Output the [x, y] coordinate of the center of the cell containing the given text.  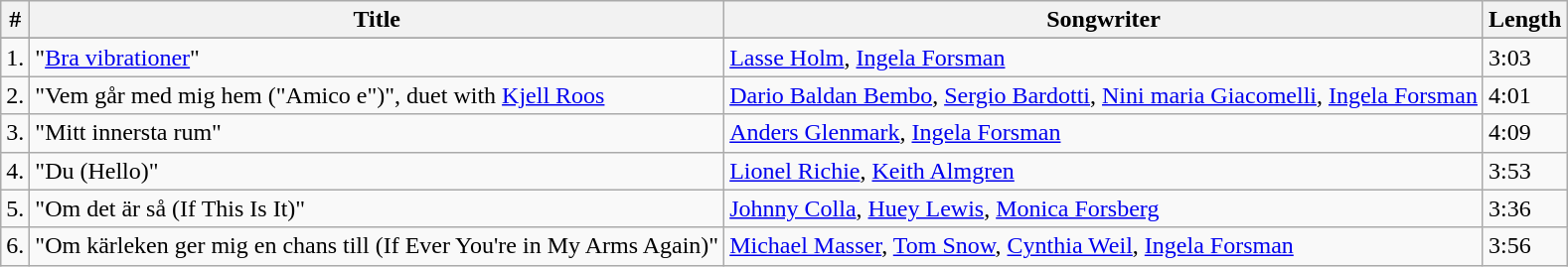
Johnny Colla, Huey Lewis, Monica Forsberg [1104, 208]
3:53 [1524, 171]
3:56 [1524, 246]
# [16, 20]
3:03 [1524, 58]
"Du (Hello)" [378, 171]
"Mitt innersta rum" [378, 133]
Lasse Holm, Ingela Forsman [1104, 58]
4:01 [1524, 95]
2. [16, 95]
1. [16, 58]
Songwriter [1104, 20]
"Vem går med mig hem ("Amico e")", duet with Kjell Roos [378, 95]
"Om det är så (If This Is It)" [378, 208]
4:09 [1524, 133]
Anders Glenmark, Ingela Forsman [1104, 133]
Title [378, 20]
Michael Masser, Tom Snow, Cynthia Weil, Ingela Forsman [1104, 246]
4. [16, 171]
"Bra vibrationer" [378, 58]
Length [1524, 20]
Lionel Richie, Keith Almgren [1104, 171]
5. [16, 208]
3. [16, 133]
Dario Baldan Bembo, Sergio Bardotti, Nini maria Giacomelli, Ingela Forsman [1104, 95]
"Om kärleken ger mig en chans till (If Ever You're in My Arms Again)" [378, 246]
6. [16, 246]
3:36 [1524, 208]
